Detect which cell encompasses the target text, then output its (X, Y) center coordinate. 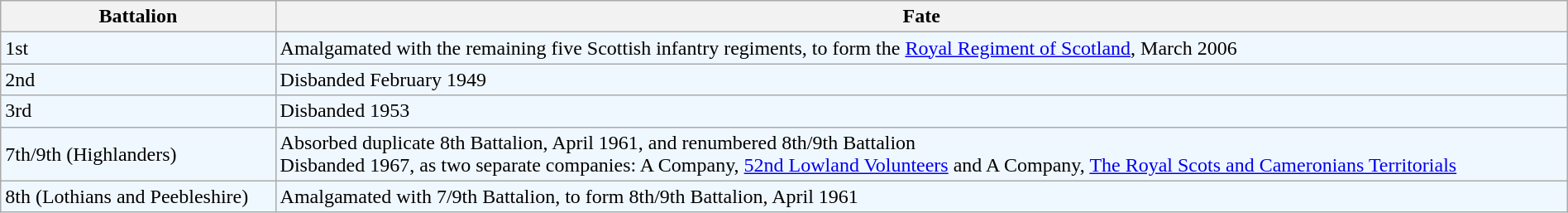
1st (138, 48)
Battalion (138, 17)
8th (Lothians and Peebleshire) (138, 196)
7th/9th (Highlanders) (138, 154)
2nd (138, 80)
Amalgamated with 7/9th Battalion, to form 8th/9th Battalion, April 1961 (921, 196)
Disbanded February 1949 (921, 80)
Disbanded 1953 (921, 111)
Fate (921, 17)
3rd (138, 111)
Amalgamated with the remaining five Scottish infantry regiments, to form the Royal Regiment of Scotland, March 2006 (921, 48)
